Determine the (x, y) coordinate at the center of the cell enclosing the given text.  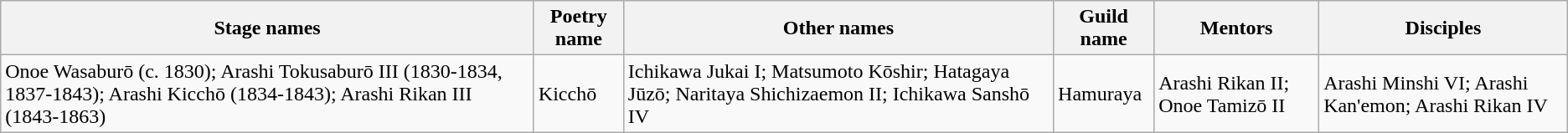
Disciples (1444, 28)
Mentors (1236, 28)
Kicchō (578, 94)
Hamuraya (1104, 94)
Arashi Minshi VI; Arashi Kan'emon; Arashi Rikan IV (1444, 94)
Ichikawa Jukai I; Matsumoto Kōshir; Hatagaya Jūzō; Naritaya Shichizaemon II; Ichikawa Sanshō IV (838, 94)
Onoe Wasaburō (c. 1830); Arashi Tokusaburō III (1830-1834, 1837-1843); Arashi Kicchō (1834-1843); Arashi Rikan III (1843-1863) (268, 94)
Other names (838, 28)
Guild name (1104, 28)
Stage names (268, 28)
Arashi Rikan II; Onoe Tamizō II (1236, 94)
Poetry name (578, 28)
